From the cell containing the given text, extract its center point as (X, Y) coordinate. 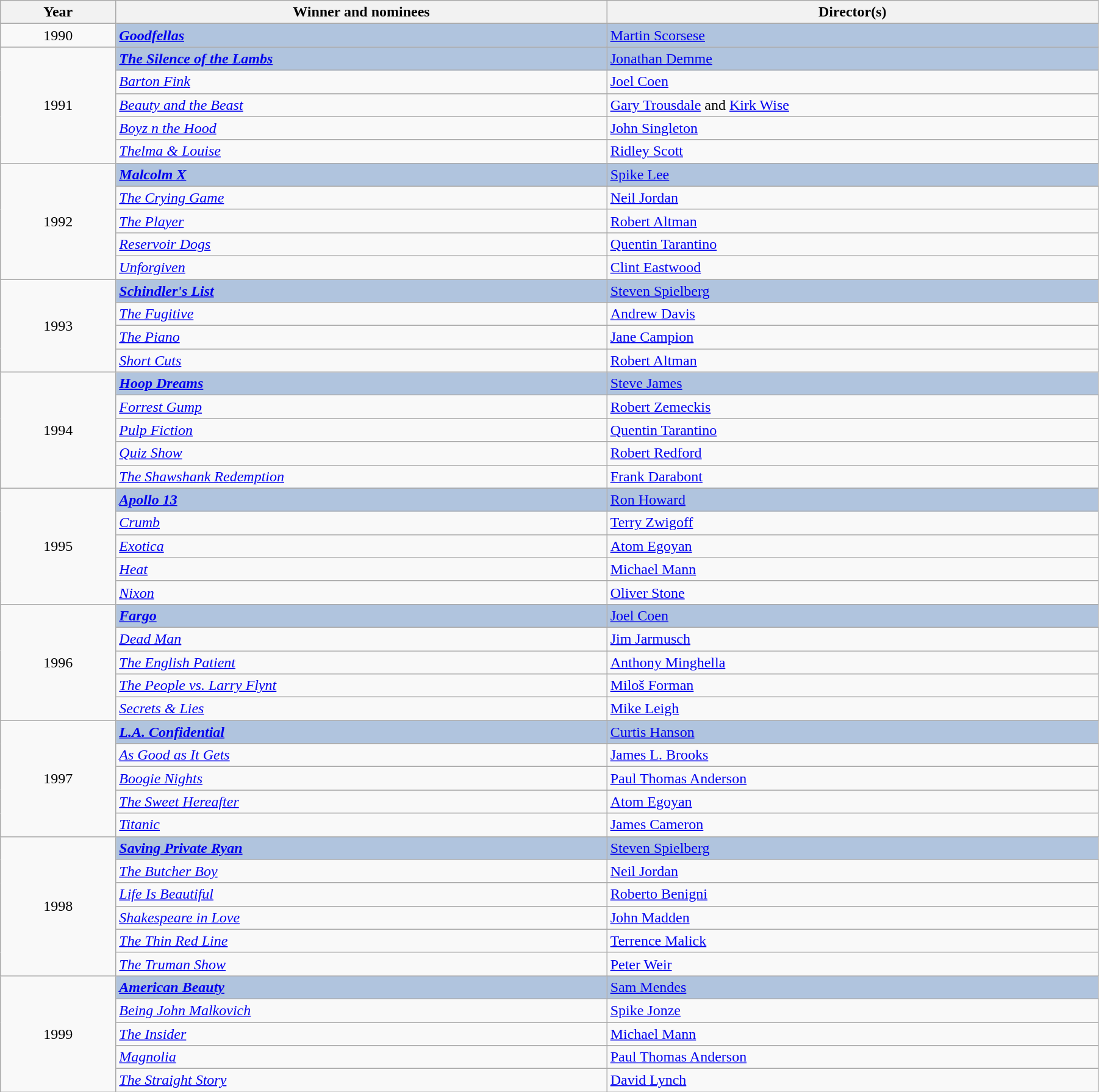
Jim Jarmusch (853, 639)
The Crying Game (361, 198)
Curtis Hanson (853, 732)
Spike Lee (853, 174)
Jane Campion (853, 337)
Apollo 13 (361, 500)
The Straight Story (361, 1080)
The People vs. Larry Flynt (361, 686)
1998 (59, 906)
James Cameron (853, 825)
Year (59, 12)
The Insider (361, 1034)
Gary Trousdale and Kirk Wise (853, 105)
As Good as It Gets (361, 755)
American Beauty (361, 987)
The Player (361, 221)
Schindler's List (361, 291)
Titanic (361, 825)
Being John Malkovich (361, 1010)
Anthony Minghella (853, 662)
Terry Zwigoff (853, 523)
Shakespeare in Love (361, 918)
1993 (59, 326)
Saving Private Ryan (361, 848)
Spike Jonze (853, 1010)
Pulp Fiction (361, 430)
John Singleton (853, 128)
The English Patient (361, 662)
The Butcher Boy (361, 871)
Life Is Beautiful (361, 894)
1991 (59, 105)
Thelma & Louise (361, 151)
L.A. Confidential (361, 732)
The Fugitive (361, 314)
Sam Mendes (853, 987)
Miloš Forman (853, 686)
Exotica (361, 546)
Forrest Gump (361, 407)
Fargo (361, 616)
The Piano (361, 337)
Beauty and the Beast (361, 105)
Frank Darabont (853, 476)
Winner and nominees (361, 12)
Oliver Stone (853, 592)
The Thin Red Line (361, 941)
Peter Weir (853, 964)
The Shawshank Redemption (361, 476)
1995 (59, 546)
James L. Brooks (853, 755)
Martin Scorsese (853, 35)
Crumb (361, 523)
Boyz n the Hood (361, 128)
Short Cuts (361, 361)
1999 (59, 1033)
Ridley Scott (853, 151)
Hoop Dreams (361, 384)
The Sweet Hereafter (361, 802)
The Truman Show (361, 964)
1990 (59, 35)
Andrew Davis (853, 314)
Barton Fink (361, 82)
John Madden (853, 918)
Malcolm X (361, 174)
Clint Eastwood (853, 267)
Terrence Malick (853, 941)
Roberto Benigni (853, 894)
Dead Man (361, 639)
David Lynch (853, 1080)
Robert Redford (853, 453)
Mike Leigh (853, 709)
Robert Zemeckis (853, 407)
Reservoir Dogs (361, 244)
Steve James (853, 384)
Goodfellas (361, 35)
Heat (361, 569)
Secrets & Lies (361, 709)
The Silence of the Lambs (361, 59)
Ron Howard (853, 500)
Quiz Show (361, 453)
Jonathan Demme (853, 59)
1994 (59, 430)
1992 (59, 221)
Director(s) (853, 12)
1997 (59, 778)
Boogie Nights (361, 778)
Nixon (361, 592)
Magnolia (361, 1057)
1996 (59, 662)
Unforgiven (361, 267)
